Scan for the cell matching the given text and deliver its (X, Y) coordinate at center. 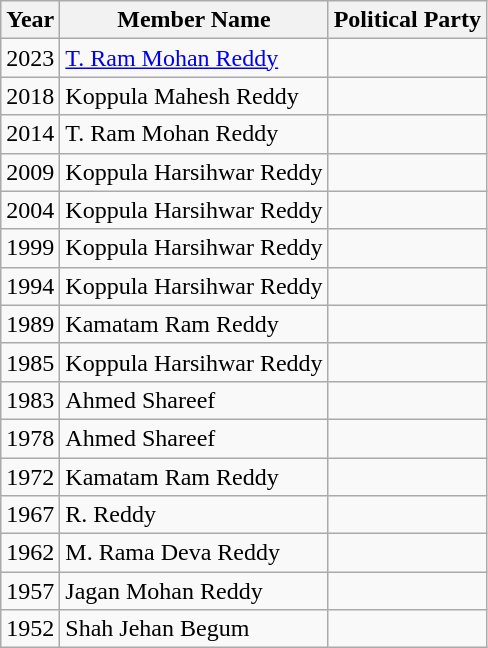
Member Name (194, 20)
2009 (30, 172)
Year (30, 20)
Jagan Mohan Reddy (194, 591)
M. Rama Deva Reddy (194, 553)
Shah Jehan Begum (194, 629)
1952 (30, 629)
Political Party (407, 20)
1999 (30, 248)
1994 (30, 286)
1967 (30, 515)
1978 (30, 438)
2014 (30, 134)
1972 (30, 477)
R. Reddy (194, 515)
1962 (30, 553)
2004 (30, 210)
1983 (30, 400)
Koppula Mahesh Reddy (194, 96)
1989 (30, 324)
1985 (30, 362)
1957 (30, 591)
2018 (30, 96)
2023 (30, 58)
